Extract the (x, y) coordinate from the center of the cell holding the provided text.  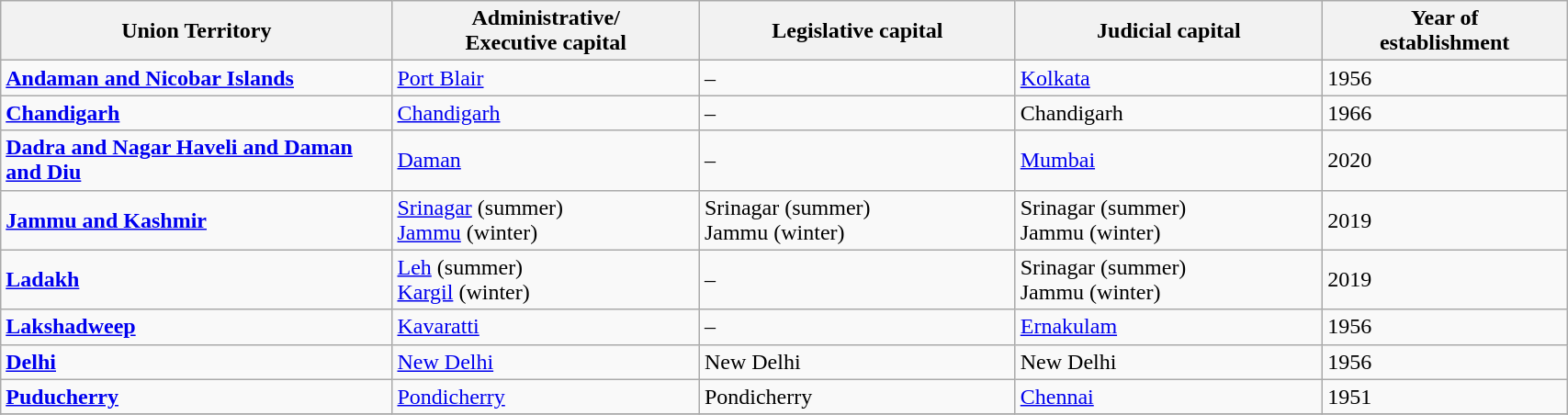
Administrative/Executive capital (546, 31)
Puducherry (197, 397)
Daman (546, 160)
Chennai (1168, 397)
1951 (1445, 397)
Year ofestablishment (1445, 31)
1966 (1445, 113)
Legislative capital (857, 31)
Dadra and Nagar Haveli and Daman and Diu (197, 160)
Mumbai (1168, 160)
Port Blair (546, 78)
Union Territory (197, 31)
Lakshadweep (197, 327)
Ladakh (197, 279)
Kolkata (1168, 78)
Judicial capital (1168, 31)
Andaman and Nicobar Islands (197, 78)
Ernakulam (1168, 327)
Leh (summer)Kargil (winter) (546, 279)
Delhi (197, 362)
2020 (1445, 160)
Kavaratti (546, 327)
Jammu and Kashmir (197, 220)
